Locate the cell with the specified text and output its [x, y] center coordinate. 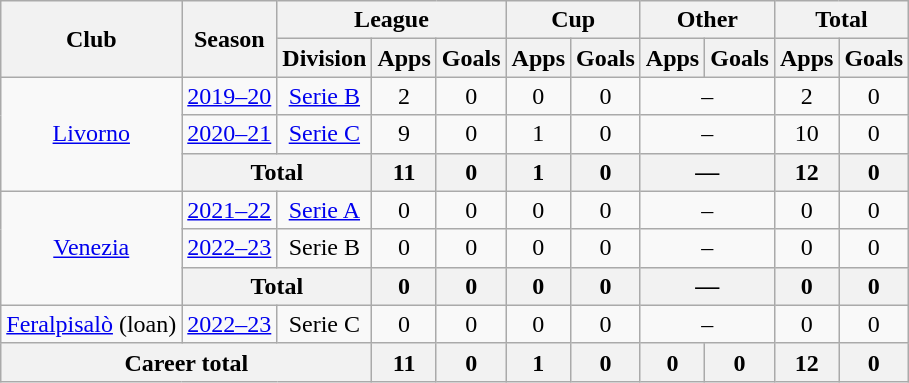
2019–20 [230, 96]
Feralpisalò (loan) [92, 324]
2020–21 [230, 134]
Division [324, 58]
9 [404, 134]
Club [92, 39]
Serie A [324, 210]
Cup [573, 20]
League [392, 20]
Season [230, 39]
Career total [186, 362]
2021–22 [230, 210]
10 [806, 134]
Other [707, 20]
Livorno [92, 134]
Venezia [92, 248]
